Output the (X, Y) coordinate of the center of the cell containing the given text.  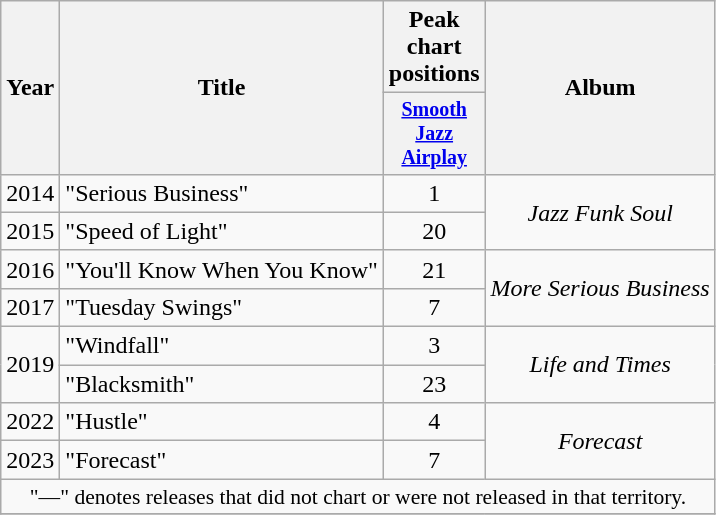
Jazz Funk Soul (600, 212)
Title (222, 88)
Life and Times (600, 365)
2022 (30, 422)
2019 (30, 365)
"Blacksmith" (222, 384)
More Serious Business (600, 288)
2016 (30, 269)
Smooth JazzAirplay (434, 134)
Year (30, 88)
"Hustle" (222, 422)
3 (434, 346)
21 (434, 269)
23 (434, 384)
"Serious Business" (222, 193)
2014 (30, 193)
Album (600, 88)
1 (434, 193)
"Tuesday Swings" (222, 307)
Forecast (600, 441)
4 (434, 422)
2017 (30, 307)
"You'll Know When You Know" (222, 269)
"Speed of Light" (222, 231)
20 (434, 231)
Peak chart positions (434, 47)
"Forecast" (222, 460)
2015 (30, 231)
"Windfall" (222, 346)
2023 (30, 460)
"—" denotes releases that did not chart or were not released in that territory. (358, 497)
